Locate the cell with the specified text and output its (X, Y) center coordinate. 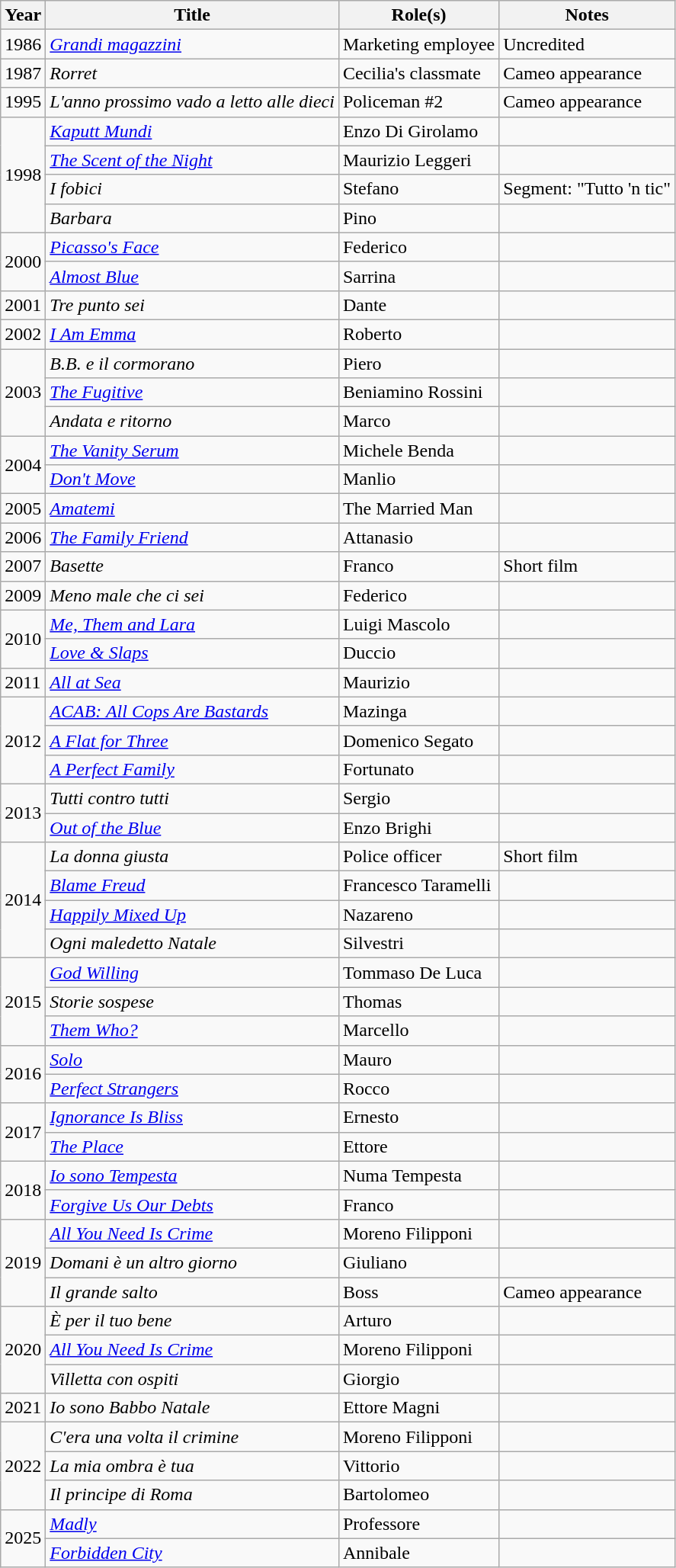
La mia ombra è tua (192, 1466)
Arturo (418, 1321)
Giorgio (418, 1379)
The Married Man (418, 508)
2012 (23, 740)
A Perfect Family (192, 769)
Villetta con ospiti (192, 1379)
1987 (23, 73)
Boss (418, 1292)
2014 (23, 900)
L'anno prossimo vado a letto alle dieci (192, 102)
Marketing employee (418, 44)
2017 (23, 1132)
I fobici (192, 189)
Me, Them and Lara (192, 624)
2018 (23, 1190)
Luigi Mascolo (418, 624)
Domani è un altro giorno (192, 1262)
Il principe di Roma (192, 1495)
Ernesto (418, 1117)
I Am Emma (192, 334)
2004 (23, 465)
Il grande salto (192, 1292)
2019 (23, 1262)
Marcello (418, 1031)
Maurizio Leggeri (418, 160)
Title (192, 15)
Pino (418, 218)
Basette (192, 566)
The Scent of the Night (192, 160)
2006 (23, 537)
Perfect Strangers (192, 1089)
2015 (23, 1002)
Solo (192, 1060)
Kaputt Mundi (192, 131)
Meno male che ci sei (192, 595)
2022 (23, 1466)
Year (23, 15)
Rorret (192, 73)
Io sono Babbo Natale (192, 1408)
Ignorance Is Bliss (192, 1117)
Beniamino Rossini (418, 393)
Rocco (418, 1089)
2007 (23, 566)
Mauro (418, 1060)
Domenico Segato (418, 740)
2020 (23, 1350)
2001 (23, 305)
È per il tuo bene (192, 1321)
Manlio (418, 479)
Attanasio (418, 537)
Enzo Di Girolamo (418, 131)
The Place (192, 1146)
Grandi magazzini (192, 44)
2003 (23, 393)
Ettore (418, 1146)
Vittorio (418, 1466)
All at Sea (192, 682)
2005 (23, 508)
Annibale (418, 1553)
Amatemi (192, 508)
The Vanity Serum (192, 451)
Michele Benda (418, 451)
Silvestri (418, 944)
ACAB: All Cops Are Bastards (192, 711)
Forgive Us Our Debts (192, 1204)
2016 (23, 1074)
Picasso's Face (192, 247)
Police officer (418, 857)
Enzo Brighi (418, 827)
Stefano (418, 189)
Mazinga (418, 711)
Marco (418, 422)
Francesco Taramelli (418, 886)
Barbara (192, 218)
Ogni maledetto Natale (192, 944)
Love & Slaps (192, 653)
2000 (23, 261)
A Flat for Three (192, 740)
2021 (23, 1408)
Out of the Blue (192, 827)
2009 (23, 595)
God Willing (192, 973)
Madly (192, 1524)
C'era una volta il crimine (192, 1437)
1998 (23, 175)
Roberto (418, 334)
B.B. e il cormorano (192, 364)
2011 (23, 682)
Blame Freud (192, 886)
Thomas (418, 1002)
Them Who? (192, 1031)
Cecilia's classmate (418, 73)
Nazareno (418, 915)
Piero (418, 364)
Policeman #2 (418, 102)
Almost Blue (192, 276)
Io sono Tempesta (192, 1175)
Numa Tempesta (418, 1175)
Uncredited (587, 44)
Maurizio (418, 682)
Ettore Magni (418, 1408)
Tre punto sei (192, 305)
2025 (23, 1538)
2002 (23, 334)
The Fugitive (192, 393)
Forbidden City (192, 1553)
Duccio (418, 653)
Notes (587, 15)
The Family Friend (192, 537)
Sarrina (418, 276)
Segment: "Tutto 'n tic" (587, 189)
2010 (23, 639)
Happily Mixed Up (192, 915)
Role(s) (418, 15)
1986 (23, 44)
Fortunato (418, 769)
Andata e ritorno (192, 422)
Professore (418, 1524)
2013 (23, 813)
Tommaso De Luca (418, 973)
Sergio (418, 798)
Tutti contro tutti (192, 798)
1995 (23, 102)
Bartolomeo (418, 1495)
Giuliano (418, 1262)
La donna giusta (192, 857)
Don't Move (192, 479)
Storie sospese (192, 1002)
Dante (418, 305)
